Find where the given text appears and provide that cell's center as (X, Y) coordinate. 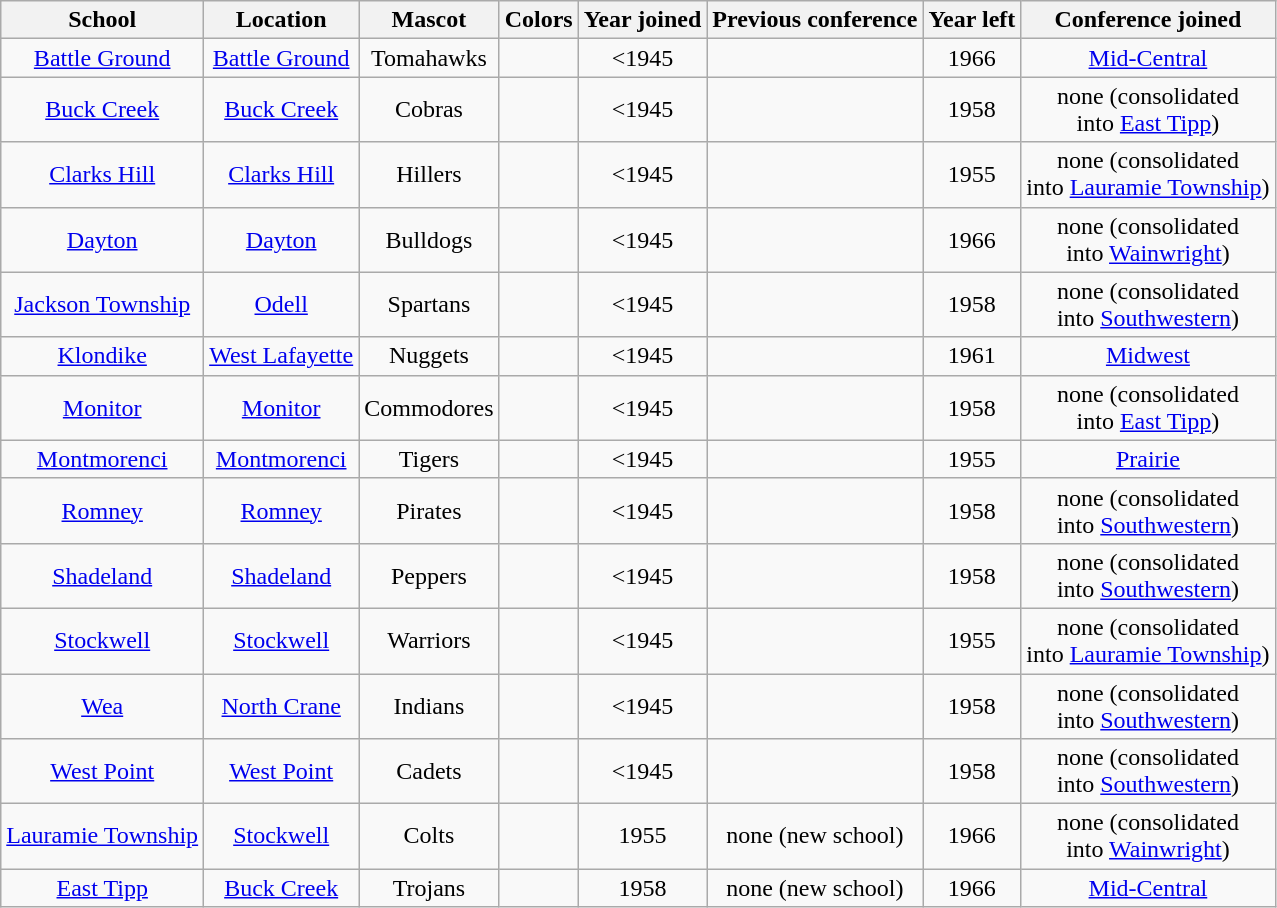
Peppers (429, 576)
Wea (102, 706)
Pirates (429, 510)
Jackson Township (102, 304)
Previous conference (815, 20)
Trojans (429, 888)
Spartans (429, 304)
Tigers (429, 459)
Klondike (102, 356)
Odell (282, 304)
Mascot (429, 20)
Location (282, 20)
School (102, 20)
Colors (538, 20)
East Tipp (102, 888)
Colts (429, 836)
Tomahawks (429, 58)
Cadets (429, 772)
Indians (429, 706)
Lauramie Township (102, 836)
North Crane (282, 706)
1961 (972, 356)
Year joined (642, 20)
West Lafayette (282, 356)
Commodores (429, 408)
Warriors (429, 640)
Hillers (429, 174)
Conference joined (1148, 20)
Bulldogs (429, 240)
Nuggets (429, 356)
Prairie (1148, 459)
Year left (972, 20)
Cobras (429, 110)
Midwest (1148, 356)
